Identify which cell holds the provided text, then report its [x, y] central coordinate. 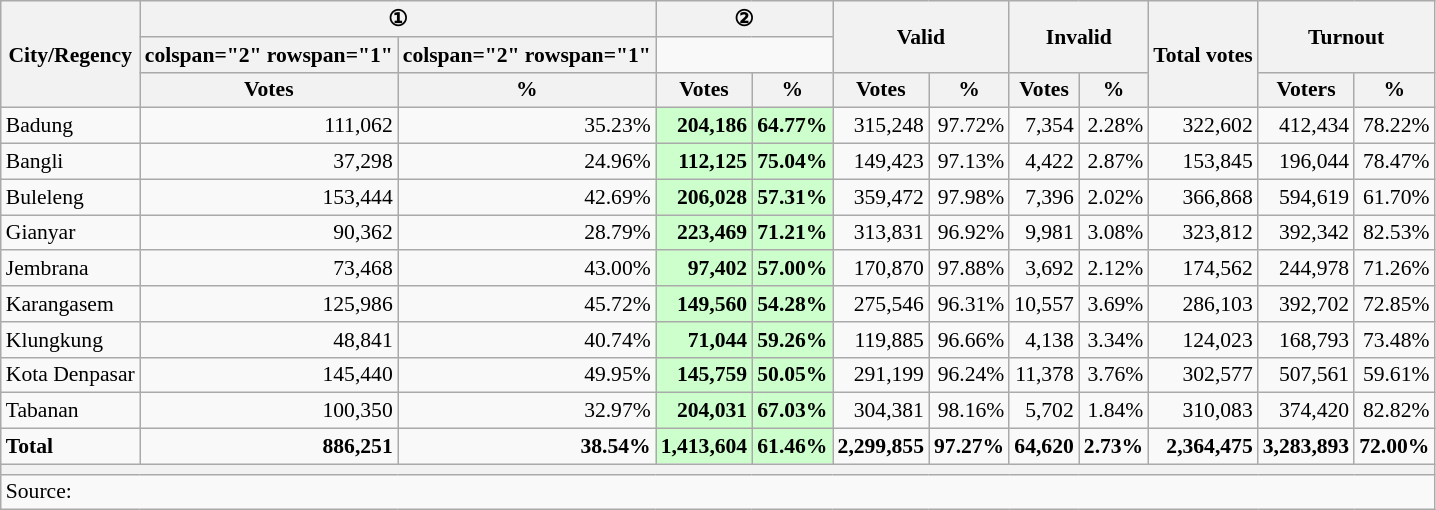
82.53% [1394, 233]
3,283,893 [1306, 447]
204,031 [704, 411]
392,702 [1306, 304]
204,186 [704, 126]
City/Regency [70, 54]
Klungkung [70, 340]
38.54% [527, 447]
Turnout [1346, 36]
2.87% [1114, 162]
3.69% [1114, 304]
286,103 [1202, 304]
72.85% [1394, 304]
153,444 [269, 197]
11,378 [1044, 375]
42.69% [527, 197]
594,619 [1306, 197]
2.12% [1114, 269]
71.21% [792, 233]
2.28% [1114, 126]
67.03% [792, 411]
5,702 [1044, 411]
73.48% [1394, 340]
97.27% [969, 447]
40.74% [527, 340]
① [398, 19]
35.23% [527, 126]
886,251 [269, 447]
2.02% [1114, 197]
322,602 [1202, 126]
275,546 [881, 304]
57.31% [792, 197]
392,342 [1306, 233]
168,793 [1306, 340]
3.08% [1114, 233]
4,138 [1044, 340]
64.77% [792, 126]
Badung [70, 126]
2,364,475 [1202, 447]
119,885 [881, 340]
302,577 [1202, 375]
145,440 [269, 375]
Invalid [1078, 36]
96.31% [969, 304]
72.00% [1394, 447]
24.96% [527, 162]
174,562 [1202, 269]
Valid [922, 36]
78.47% [1394, 162]
Buleleng [70, 197]
111,062 [269, 126]
71,044 [704, 340]
57.00% [792, 269]
97.13% [969, 162]
100,350 [269, 411]
96.92% [969, 233]
Total votes [1202, 54]
28.79% [527, 233]
90,362 [269, 233]
244,978 [1306, 269]
3.34% [1114, 340]
7,354 [1044, 126]
153,845 [1202, 162]
61.70% [1394, 197]
54.28% [792, 304]
507,561 [1306, 375]
78.22% [1394, 126]
124,023 [1202, 340]
97.98% [969, 197]
149,423 [881, 162]
59.61% [1394, 375]
97.88% [969, 269]
4,422 [1044, 162]
374,420 [1306, 411]
75.04% [792, 162]
Gianyar [70, 233]
3.76% [1114, 375]
412,434 [1306, 126]
1,413,604 [704, 447]
310,083 [1202, 411]
359,472 [881, 197]
45.72% [527, 304]
32.97% [527, 411]
291,199 [881, 375]
59.26% [792, 340]
Total [70, 447]
2.73% [1114, 447]
313,831 [881, 233]
10,557 [1044, 304]
82.82% [1394, 411]
7,396 [1044, 197]
Jembrana [70, 269]
366,868 [1202, 197]
125,986 [269, 304]
98.16% [969, 411]
9,981 [1044, 233]
37,298 [269, 162]
Source: [718, 492]
Kota Denpasar [70, 375]
206,028 [704, 197]
48,841 [269, 340]
112,125 [704, 162]
223,469 [704, 233]
196,044 [1306, 162]
Karangasem [70, 304]
49.95% [527, 375]
43.00% [527, 269]
71.26% [1394, 269]
1.84% [1114, 411]
50.05% [792, 375]
61.46% [792, 447]
64,620 [1044, 447]
96.24% [969, 375]
73,468 [269, 269]
323,812 [1202, 233]
3,692 [1044, 269]
145,759 [704, 375]
97,402 [704, 269]
149,560 [704, 304]
315,248 [881, 126]
② [744, 19]
96.66% [969, 340]
170,870 [881, 269]
Tabanan [70, 411]
2,299,855 [881, 447]
Voters [1306, 90]
97.72% [969, 126]
Bangli [70, 162]
304,381 [881, 411]
